For the text-containing cell, return its midpoint in (X, Y) coordinate format. 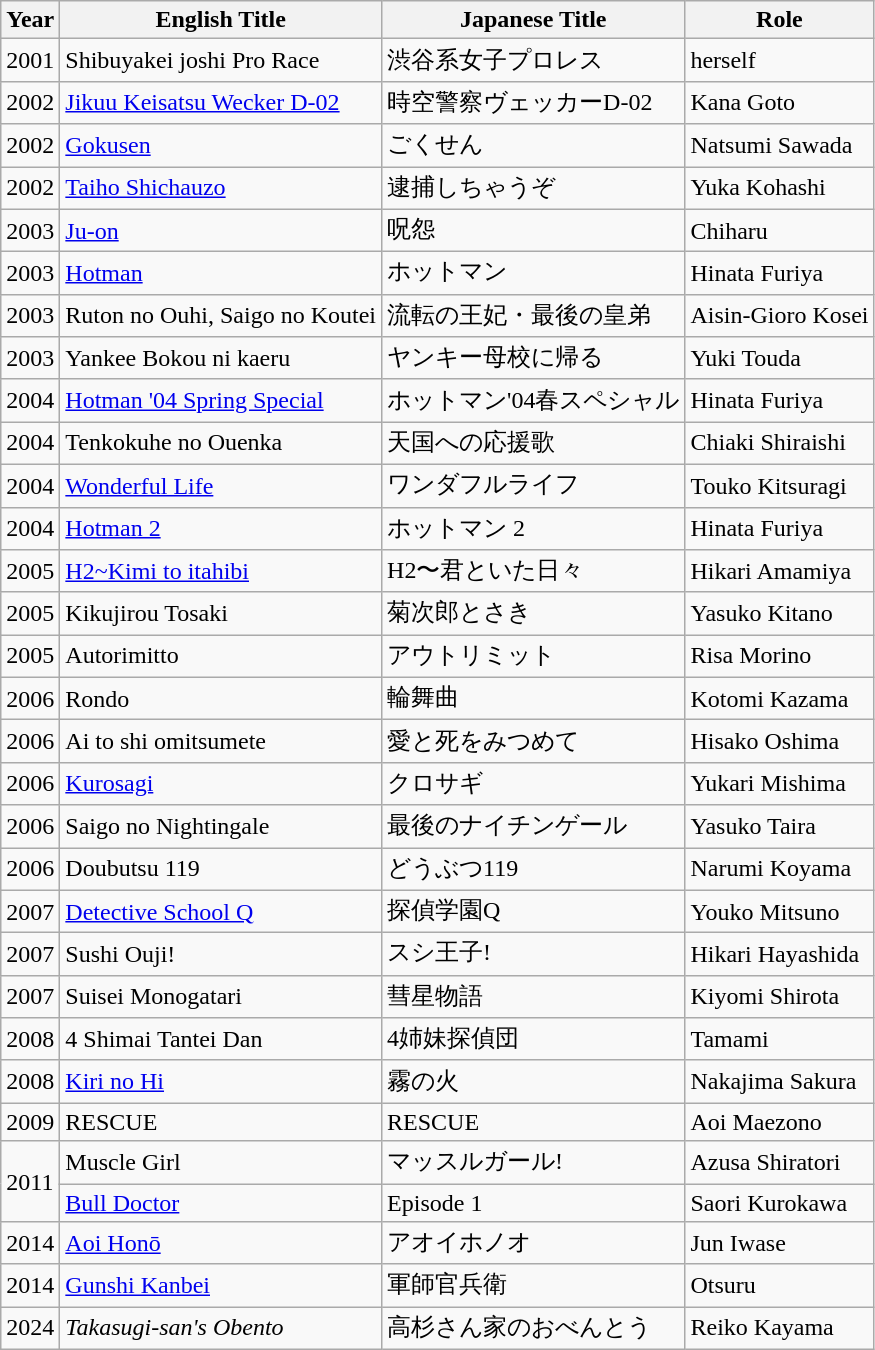
4 Shimai Tantei Dan (221, 1040)
Touko Kitsuragi (780, 486)
Yasuko Kitano (780, 614)
Risa Morino (780, 656)
ホットマン 2 (534, 528)
Detective School Q (221, 912)
Saigo no Nightingale (221, 826)
Natsumi Sawada (780, 146)
Yuka Kohashi (780, 188)
2009 (30, 1122)
Kiyomi Shirota (780, 996)
輪舞曲 (534, 698)
呪怨 (534, 230)
Yasuko Taira (780, 826)
アオイホノオ (534, 1244)
Ju-on (221, 230)
Japanese Title (534, 20)
流転の王妃・最後の皇弟 (534, 316)
Jun Iwase (780, 1244)
Suisei Monogatari (221, 996)
Gunshi Kanbei (221, 1286)
Gokusen (221, 146)
Hikari Amamiya (780, 572)
Hikari Hayashida (780, 954)
English Title (221, 20)
Azusa Shiratori (780, 1162)
Reiko Kayama (780, 1328)
高杉さん家のおべんとう (534, 1328)
Yankee Bokou ni kaeru (221, 358)
Doubutsu 119 (221, 870)
Episode 1 (534, 1203)
Aisin-Gioro Kosei (780, 316)
Tenkokuhe no Ouenka (221, 444)
アウトリミット (534, 656)
Autorimitto (221, 656)
Year (30, 20)
Ai to shi omitsumete (221, 742)
H2〜君といた日々 (534, 572)
マッスルガール! (534, 1162)
ワンダフルライフ (534, 486)
Kiri no Hi (221, 1082)
探偵学園Q (534, 912)
H2~Kimi to itahibi (221, 572)
Taiho Shichauzo (221, 188)
Narumi Koyama (780, 870)
ホットマン (534, 274)
Rondo (221, 698)
Hotman (221, 274)
Hisako Oshima (780, 742)
ホットマン'04春スペシャル (534, 400)
逮捕しちゃうぞ (534, 188)
Youko Mitsuno (780, 912)
愛と死をみつめて (534, 742)
2024 (30, 1328)
4姉妹探偵団 (534, 1040)
Bull Doctor (221, 1203)
Sushi Ouji! (221, 954)
Aoi Maezono (780, 1122)
Takasugi-san's Obento (221, 1328)
Ruton no Ouhi, Saigo no Koutei (221, 316)
Chiaki Shiraishi (780, 444)
軍師官兵衛 (534, 1286)
時空警察ヴェッカーD-02 (534, 102)
霧の火 (534, 1082)
Yuki Touda (780, 358)
渋谷系女子プロレス (534, 60)
herself (780, 60)
ごくせん (534, 146)
Tamami (780, 1040)
Wonderful Life (221, 486)
Hotman 2 (221, 528)
どうぶつ119 (534, 870)
Muscle Girl (221, 1162)
Saori Kurokawa (780, 1203)
Yukari Mishima (780, 784)
Jikuu Keisatsu Wecker D-02 (221, 102)
クロサギ (534, 784)
2001 (30, 60)
Kotomi Kazama (780, 698)
Nakajima Sakura (780, 1082)
Chiharu (780, 230)
ヤンキー母校に帰る (534, 358)
彗星物語 (534, 996)
Kana Goto (780, 102)
Aoi Honō (221, 1244)
スシ王子! (534, 954)
Otsuru (780, 1286)
菊次郎とさき (534, 614)
Hotman '04 Spring Special (221, 400)
最後のナイチンゲール (534, 826)
Kurosagi (221, 784)
Kikujirou Tosaki (221, 614)
Role (780, 20)
2011 (30, 1182)
Shibuyakei joshi Pro Race (221, 60)
天国への応援歌 (534, 444)
